Capture the cell that displays the provided text and extract its (X, Y) central coordinate. 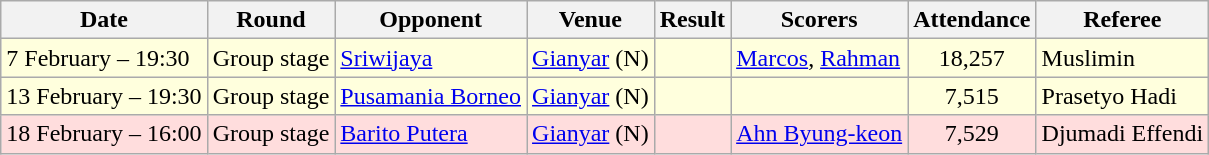
Result (692, 20)
Sriwijaya (431, 58)
Prasetyo Hadi (1122, 96)
Referee (1122, 20)
Scorers (820, 20)
Opponent (431, 20)
Djumadi Effendi (1122, 134)
Ahn Byung-keon (820, 134)
Muslimin (1122, 58)
Round (271, 20)
Attendance (972, 20)
7,515 (972, 96)
Barito Putera (431, 134)
18 February – 16:00 (104, 134)
7 February – 19:30 (104, 58)
Venue (591, 20)
18,257 (972, 58)
Pusamania Borneo (431, 96)
7,529 (972, 134)
Marcos, Rahman (820, 58)
13 February – 19:30 (104, 96)
Date (104, 20)
